Provide the [x, y] coordinate of the cell's center where the given text is located.  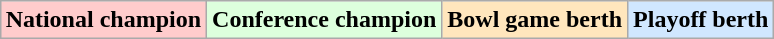
Conference champion [324, 20]
Playoff berth [701, 20]
National champion [103, 20]
Bowl game berth [535, 20]
